From the cell containing the given text, extract its center point as (X, Y) coordinate. 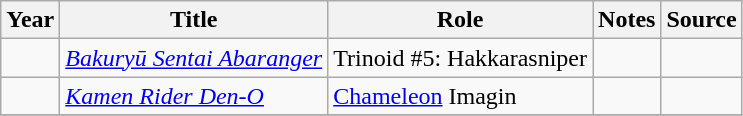
Bakuryū Sentai Abaranger (194, 58)
Title (194, 20)
Year (30, 20)
Role (460, 20)
Source (702, 20)
Chameleon Imagin (460, 96)
Kamen Rider Den-O (194, 96)
Notes (627, 20)
Trinoid #5: Hakkarasniper (460, 58)
